Return (x, y) of the center of cell containing provided text 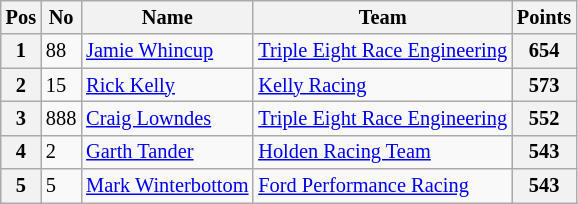
888 (61, 118)
88 (61, 51)
573 (544, 85)
No (61, 17)
Mark Winterbottom (167, 186)
654 (544, 51)
Kelly Racing (382, 85)
552 (544, 118)
15 (61, 85)
Name (167, 17)
Garth Tander (167, 152)
1 (21, 51)
Pos (21, 17)
4 (21, 152)
Rick Kelly (167, 85)
3 (21, 118)
Craig Lowndes (167, 118)
Jamie Whincup (167, 51)
Holden Racing Team (382, 152)
Points (544, 17)
Team (382, 17)
Ford Performance Racing (382, 186)
